Pinpoint the cell where the given text exists, returning its (x, y) midpoint coordinate. 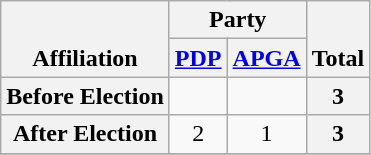
PDP (198, 58)
Total (338, 39)
Affiliation (86, 39)
APGA (266, 58)
1 (266, 134)
2 (198, 134)
Party (238, 20)
After Election (86, 134)
Before Election (86, 96)
